For the text-containing cell, return its midpoint in [X, Y] coordinate format. 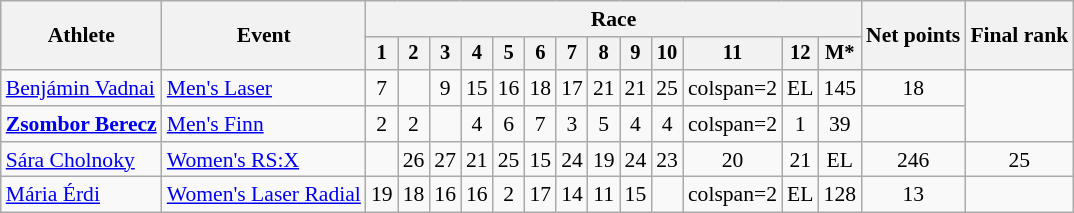
Women's Laser Radial [264, 195]
Women's RS:X [264, 160]
14 [572, 195]
Mária Érdi [82, 195]
Men's Finn [264, 124]
Net points [913, 36]
26 [414, 160]
12 [800, 54]
10 [667, 54]
128 [840, 195]
20 [732, 160]
23 [667, 160]
Men's Laser [264, 88]
Zsombor Berecz [82, 124]
M* [840, 54]
145 [840, 88]
27 [445, 160]
Race [614, 19]
13 [913, 195]
8 [604, 54]
Sára Cholnoky [82, 160]
Final rank [1019, 36]
Athlete [82, 36]
Benjámin Vadnai [82, 88]
246 [913, 160]
39 [840, 124]
Event [264, 36]
